Capture the cell that displays the provided text and extract its (x, y) central coordinate. 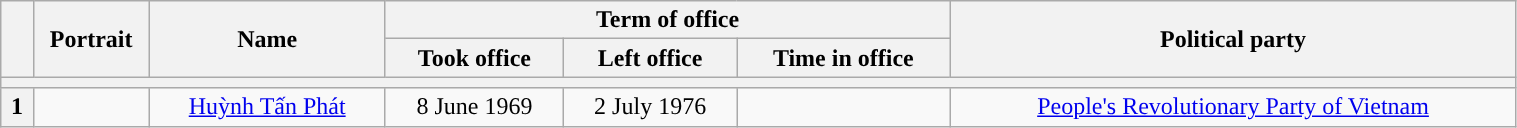
Huỳnh Tấn Phát (267, 107)
Took office (474, 58)
8 June 1969 (474, 107)
Term of office (668, 20)
Name (267, 39)
2 July 1976 (650, 107)
Portrait (91, 39)
1 (17, 107)
Left office (650, 58)
Time in office (844, 58)
Political party (1233, 39)
People's Revolutionary Party of Vietnam (1233, 107)
